Detect which cell encompasses the target text, then output its (X, Y) center coordinate. 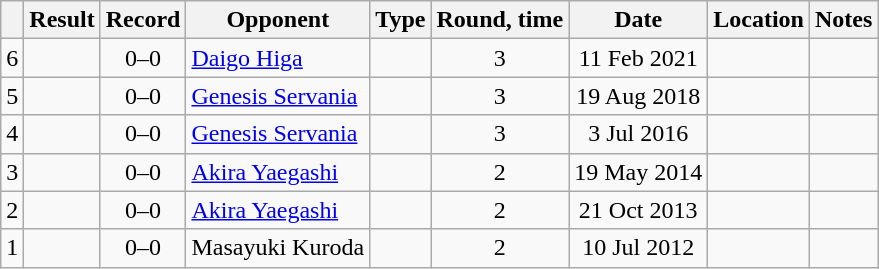
Location (759, 20)
Masayuki Kuroda (278, 248)
Type (400, 20)
11 Feb 2021 (638, 58)
Notes (843, 20)
21 Oct 2013 (638, 210)
Date (638, 20)
Record (143, 20)
19 Aug 2018 (638, 96)
10 Jul 2012 (638, 248)
1 (12, 248)
Result (62, 20)
3 Jul 2016 (638, 134)
Opponent (278, 20)
Round, time (500, 20)
6 (12, 58)
5 (12, 96)
Daigo Higa (278, 58)
19 May 2014 (638, 172)
4 (12, 134)
